From the cell containing the given text, extract its center point as [x, y] coordinate. 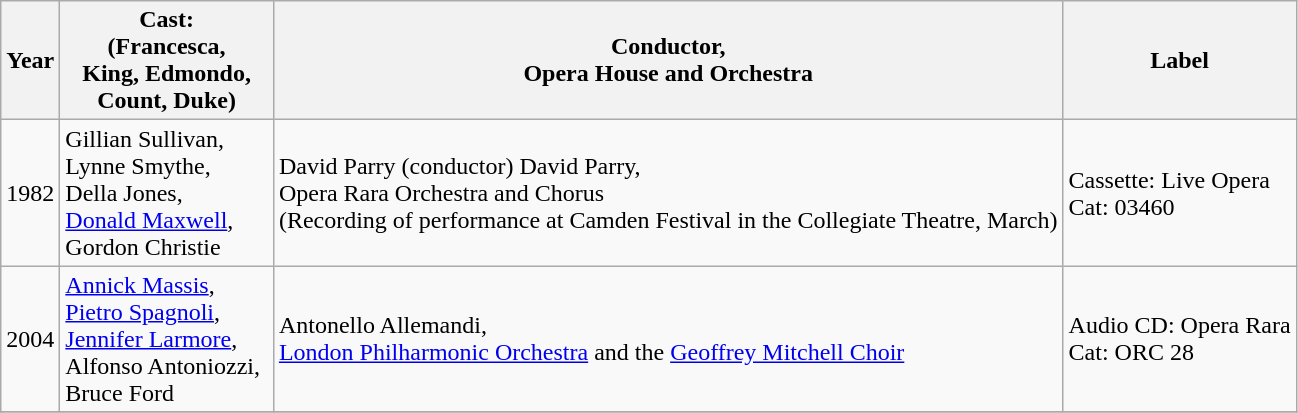
Year [30, 60]
Annick Massis,Pietro Spagnoli,Jennifer Larmore,Alfonso Antoniozzi,Bruce Ford [167, 339]
Gillian Sullivan,Lynne Smythe,Della Jones,Donald Maxwell,Gordon Christie [167, 193]
Cast:(Francesca,King, Edmondo,Count, Duke) [167, 60]
Cassette: Live OperaCat: 03460 [1180, 193]
David Parry (conductor) David Parry,Opera Rara Orchestra and Chorus(Recording of performance at Camden Festival in the Collegiate Theatre, March) [668, 193]
1982 [30, 193]
Antonello Allemandi,London Philharmonic Orchestra and the Geoffrey Mitchell Choir [668, 339]
2004 [30, 339]
Conductor,Opera House and Orchestra [668, 60]
Label [1180, 60]
Audio CD: Opera RaraCat: ORC 28 [1180, 339]
